Determine the [X, Y] coordinate at the center of the cell enclosing the given text.  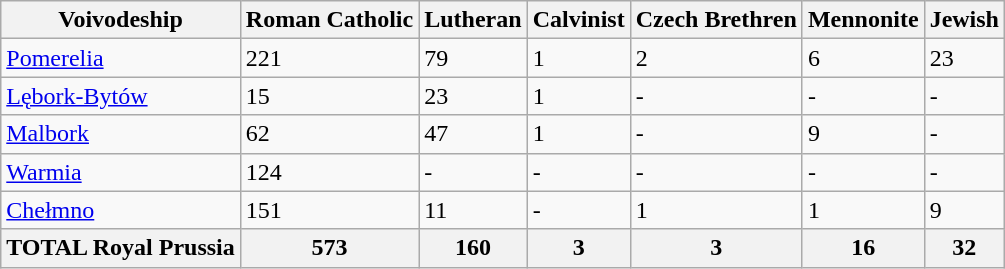
Czech Brethren [716, 20]
160 [473, 248]
15 [329, 96]
Chełmno [121, 210]
Mennonite [863, 20]
Jewish [964, 20]
TOTAL Royal Prussia [121, 248]
Lutheran [473, 20]
32 [964, 248]
Pomerelia [121, 58]
573 [329, 248]
79 [473, 58]
221 [329, 58]
6 [863, 58]
2 [716, 58]
151 [329, 210]
124 [329, 172]
62 [329, 134]
11 [473, 210]
Warmia [121, 172]
Roman Catholic [329, 20]
Calvinist [578, 20]
Voivodeship [121, 20]
Malbork [121, 134]
47 [473, 134]
Lębork-Bytów [121, 96]
16 [863, 248]
